Return (X, Y) of the center of cell containing provided text 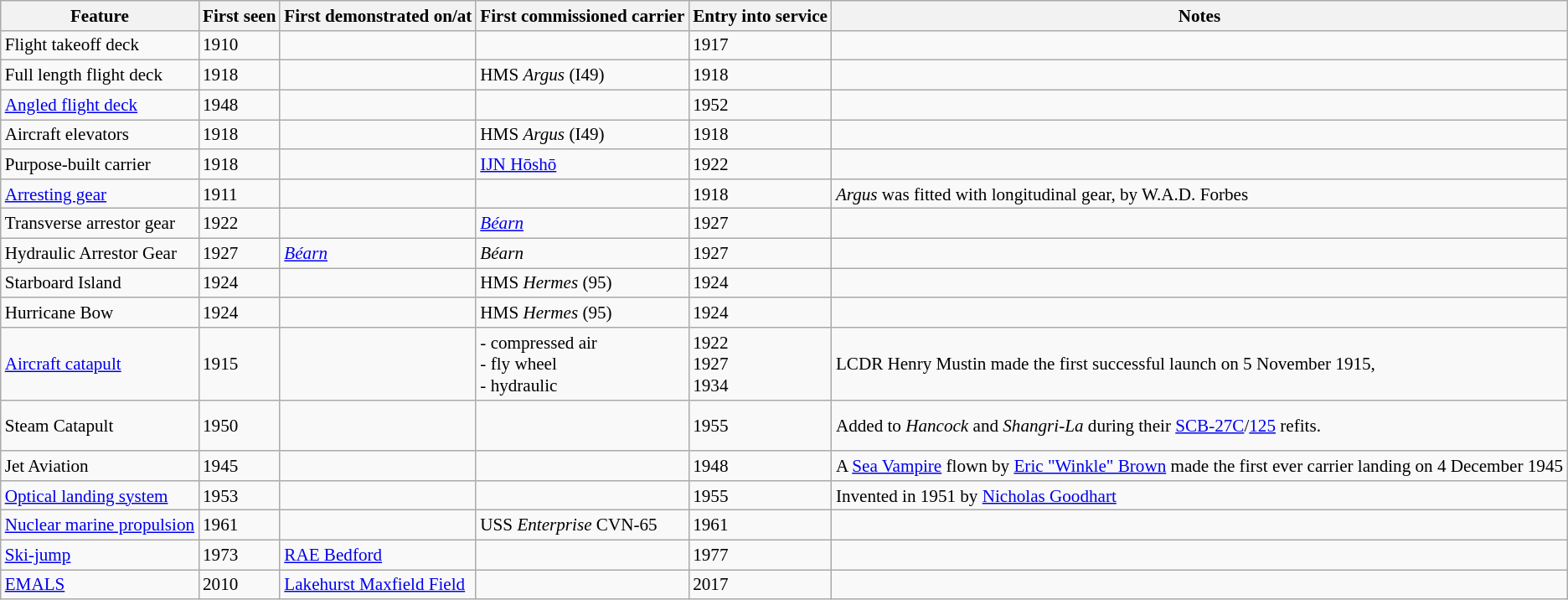
1945 (240, 466)
Jet Aviation (100, 466)
1952 (761, 104)
Flight takeoff deck (100, 45)
Aircraft catapult (100, 364)
1917 (761, 45)
Transverse arrestor gear (100, 223)
1953 (240, 494)
Purpose-built carrier (100, 164)
- compressed air - fly wheel - hydraulic (582, 364)
Added to Hancock and Shangri-La during their SCB-27C/125 refits. (1199, 426)
192219271934 (761, 364)
LCDR Henry Mustin made the first successful launch on 5 November 1915, (1199, 364)
First seen (240, 15)
1950 (240, 426)
RAE Bedford (378, 555)
2017 (761, 585)
Full length flight deck (100, 75)
Notes (1199, 15)
Feature (100, 15)
EMALS (100, 585)
IJN Hōshō (582, 164)
1911 (240, 193)
First demonstrated on/at (378, 15)
1973 (240, 555)
Steam Catapult (100, 426)
Aircraft elevators (100, 134)
Angled flight deck (100, 104)
Invented in 1951 by Nicholas Goodhart (1199, 494)
USS Enterprise CVN-65 (582, 525)
Entry into service (761, 15)
Starboard Island (100, 283)
1910 (240, 45)
Arresting gear (100, 193)
Nuclear marine propulsion (100, 525)
Optical landing system (100, 494)
Hydraulic Arrestor Gear (100, 253)
A Sea Vampire flown by Eric "Winkle" Brown made the first ever carrier landing on 4 December 1945 (1199, 466)
1977 (761, 555)
1915 (240, 364)
Lakehurst Maxfield Field (378, 585)
First commissioned carrier (582, 15)
Hurricane Bow (100, 312)
Argus was fitted with longitudinal gear, by W.A.D. Forbes (1199, 193)
2010 (240, 585)
Ski-jump (100, 555)
